Identify which cell holds the provided text, then report its (x, y) central coordinate. 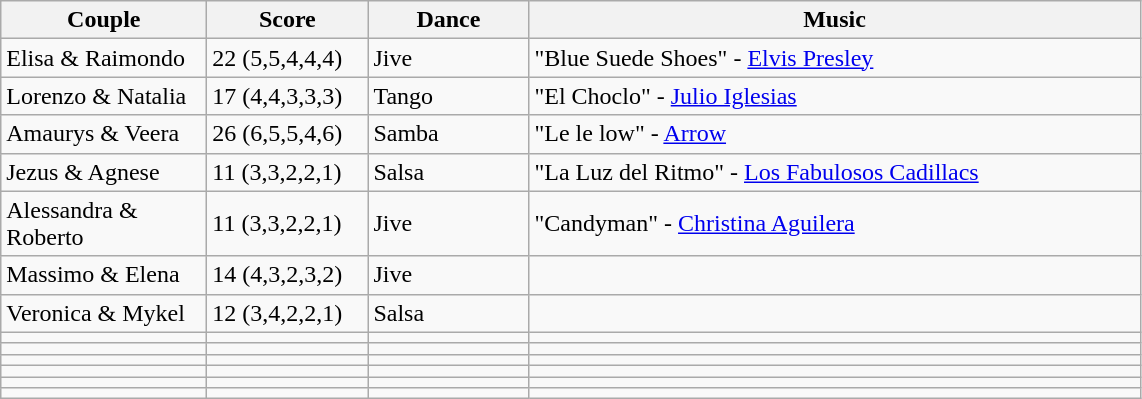
"Candyman" - Christina Aguilera (834, 224)
Massimo & Elena (104, 275)
Elisa & Raimondo (104, 58)
Music (834, 20)
"Blue Suede Shoes" - Elvis Presley (834, 58)
26 (6,5,5,4,6) (288, 134)
22 (5,5,4,4,4) (288, 58)
Amaurys & Veera (104, 134)
12 (3,4,2,2,1) (288, 313)
Jezus & Agnese (104, 172)
Samba (448, 134)
Alessandra & Roberto (104, 224)
14 (4,3,2,3,2) (288, 275)
Tango (448, 96)
17 (4,4,3,3,3) (288, 96)
Veronica & Mykel (104, 313)
Couple (104, 20)
Score (288, 20)
Dance (448, 20)
"Le le low" - Arrow (834, 134)
Lorenzo & Natalia (104, 96)
"El Choclo" - Julio Iglesias (834, 96)
"La Luz del Ritmo" - Los Fabulosos Cadillacs (834, 172)
